Capture the cell that displays the provided text and extract its (X, Y) central coordinate. 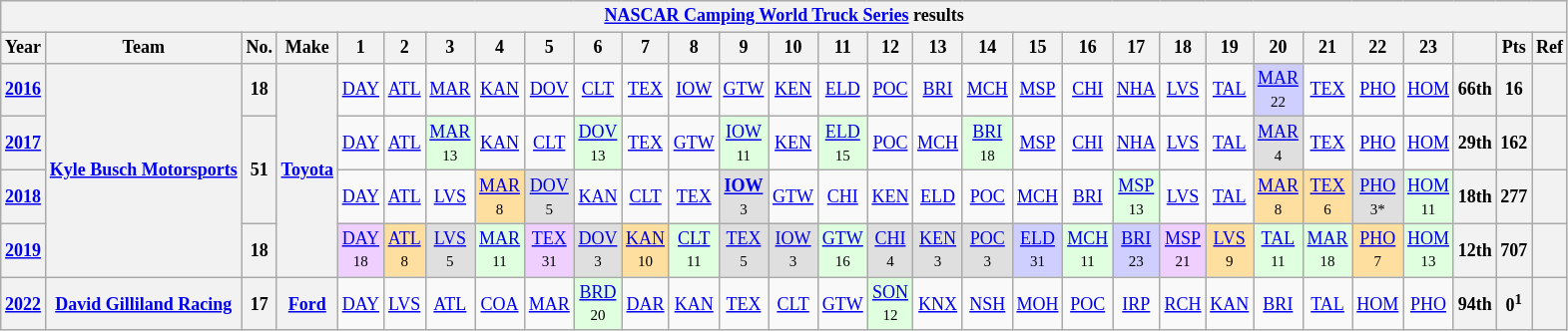
51 (260, 169)
SON12 (890, 304)
2 (404, 48)
TEX6 (1327, 196)
1 (360, 48)
No. (260, 48)
21 (1327, 48)
HOM11 (1429, 196)
MOH (1038, 304)
11 (842, 48)
6 (598, 48)
IOW11 (744, 144)
ELD15 (842, 144)
5 (549, 48)
23 (1429, 48)
HOM13 (1429, 250)
PHO3* (1377, 196)
MSP21 (1183, 250)
IOW (694, 90)
ELD31 (1038, 250)
2016 (24, 90)
PHO7 (1377, 250)
22 (1377, 48)
David Gilliland Racing (144, 304)
NSH (987, 304)
GTW16 (842, 250)
3 (450, 48)
9 (744, 48)
2019 (24, 250)
DOV5 (549, 196)
KAN10 (646, 250)
29th (1475, 144)
LVS9 (1230, 250)
MAR22 (1279, 90)
ATL8 (404, 250)
TEX31 (549, 250)
MAR4 (1279, 144)
Toyota (307, 169)
MAR11 (500, 250)
BRI23 (1136, 250)
DOV (549, 90)
19 (1230, 48)
DAR (646, 304)
Year (24, 48)
4 (500, 48)
NASCAR Camping World Truck Series results (784, 16)
12 (890, 48)
707 (1514, 250)
20 (1279, 48)
Make (307, 48)
TEX5 (744, 250)
Ref (1550, 48)
RCH (1183, 304)
Kyle Busch Motorsports (144, 169)
2017 (24, 144)
MCH11 (1088, 250)
CHI4 (890, 250)
DAY18 (360, 250)
2018 (24, 196)
Ford (307, 304)
162 (1514, 144)
2022 (24, 304)
IRP (1136, 304)
66th (1475, 90)
18th (1475, 196)
13 (938, 48)
BRI18 (987, 144)
POC3 (987, 250)
8 (694, 48)
DOV13 (598, 144)
COA (500, 304)
KNX (938, 304)
Team (144, 48)
MAR18 (1327, 250)
14 (987, 48)
CLT11 (694, 250)
10 (793, 48)
KEN3 (938, 250)
94th (1475, 304)
Pts (1514, 48)
277 (1514, 196)
MSP13 (1136, 196)
15 (1038, 48)
DOV3 (598, 250)
12th (1475, 250)
01 (1514, 304)
7 (646, 48)
TAL11 (1279, 250)
MAR13 (450, 144)
BRD20 (598, 304)
LVS5 (450, 250)
